Pinpoint the cell where the given text exists, returning its (x, y) midpoint coordinate. 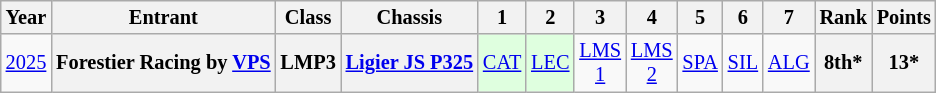
Class (308, 17)
LMS2 (652, 63)
2025 (26, 63)
3 (600, 17)
LEC (550, 63)
Chassis (410, 17)
4 (652, 17)
Entrant (163, 17)
ALG (789, 63)
6 (743, 17)
5 (700, 17)
LMS1 (600, 63)
13* (904, 63)
7 (789, 17)
Rank (844, 17)
SIL (743, 63)
1 (502, 17)
Points (904, 17)
Year (26, 17)
CAT (502, 63)
8th* (844, 63)
LMP3 (308, 63)
Ligier JS P325 (410, 63)
SPA (700, 63)
2 (550, 17)
Forestier Racing by VPS (163, 63)
